Determine the [X, Y] coordinate at the center of the cell enclosing the given text.  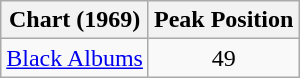
Chart (1969) [75, 20]
Black Albums [75, 58]
49 [223, 58]
Peak Position [223, 20]
